From the cell containing the given text, extract its center point as [x, y] coordinate. 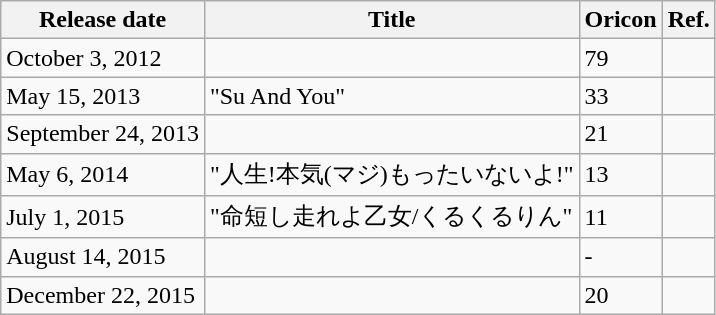
July 1, 2015 [103, 218]
December 22, 2015 [103, 295]
October 3, 2012 [103, 58]
33 [620, 96]
May 6, 2014 [103, 174]
11 [620, 218]
21 [620, 134]
August 14, 2015 [103, 257]
Release date [103, 20]
Ref. [688, 20]
Title [392, 20]
- [620, 257]
September 24, 2013 [103, 134]
20 [620, 295]
"Su And You" [392, 96]
13 [620, 174]
"命短し走れよ乙女/くるくるりん" [392, 218]
79 [620, 58]
May 15, 2013 [103, 96]
"人生!本気(マジ)もったいないよ!" [392, 174]
Oricon [620, 20]
